Search for the cell housing the specified text and yield its (X, Y) center coordinate. 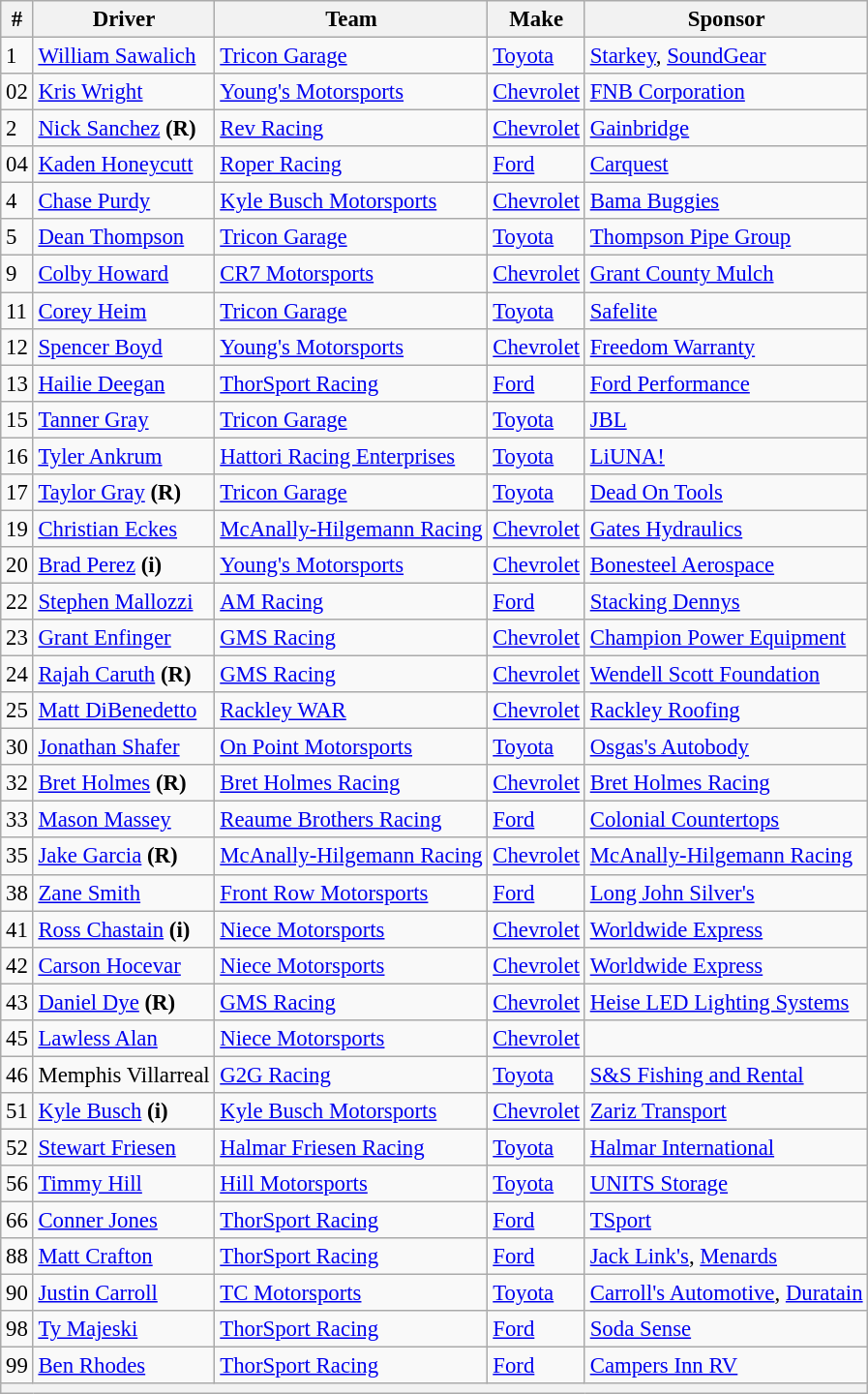
02 (17, 92)
G2G Racing (351, 1075)
JBL (726, 419)
Corey Heim (124, 311)
Long John Silver's (726, 893)
99 (17, 1366)
Taylor Gray (R) (124, 493)
42 (17, 965)
12 (17, 347)
CR7 Motorsports (351, 274)
04 (17, 165)
Bama Buggies (726, 201)
Safelite (726, 311)
TC Motorsports (351, 1293)
35 (17, 857)
Zane Smith (124, 893)
Conner Jones (124, 1221)
Hattori Racing Enterprises (351, 456)
52 (17, 1147)
98 (17, 1329)
30 (17, 747)
Team (351, 19)
Colonial Countertops (726, 820)
Christian Eckes (124, 529)
Starkey, SoundGear (726, 56)
Heise LED Lighting Systems (726, 1002)
UNITS Storage (726, 1184)
Soda Sense (726, 1329)
Matt Crafton (124, 1257)
AM Racing (351, 601)
56 (17, 1184)
24 (17, 675)
45 (17, 1039)
16 (17, 456)
88 (17, 1257)
Rackley Roofing (726, 711)
Wendell Scott Foundation (726, 675)
23 (17, 638)
Ty Majeski (124, 1329)
Spencer Boyd (124, 347)
Dead On Tools (726, 493)
FNB Corporation (726, 92)
Mason Massey (124, 820)
46 (17, 1075)
15 (17, 419)
Halmar International (726, 1147)
Zariz Transport (726, 1111)
Ross Chastain (i) (124, 929)
Carson Hocevar (124, 965)
19 (17, 529)
Dean Thompson (124, 237)
Thompson Pipe Group (726, 237)
Tyler Ankrum (124, 456)
43 (17, 1002)
Ben Rhodes (124, 1366)
Hailie Deegan (124, 383)
Osgas's Autobody (726, 747)
Grant Enfinger (124, 638)
32 (17, 783)
66 (17, 1221)
Stewart Friesen (124, 1147)
25 (17, 711)
Roper Racing (351, 165)
On Point Motorsports (351, 747)
Campers Inn RV (726, 1366)
Gainbridge (726, 129)
20 (17, 565)
Rev Racing (351, 129)
Nick Sanchez (R) (124, 129)
Jake Garcia (R) (124, 857)
Kaden Honeycutt (124, 165)
Timmy Hill (124, 1184)
Jack Link's, Menards (726, 1257)
Gates Hydraulics (726, 529)
Daniel Dye (R) (124, 1002)
Kris Wright (124, 92)
Stephen Mallozzi (124, 601)
Bonesteel Aerospace (726, 565)
Halmar Friesen Racing (351, 1147)
9 (17, 274)
Carroll's Automotive, Duratain (726, 1293)
Justin Carroll (124, 1293)
LiUNA! (726, 456)
S&S Fishing and Rental (726, 1075)
1 (17, 56)
# (17, 19)
Freedom Warranty (726, 347)
Sponsor (726, 19)
41 (17, 929)
38 (17, 893)
Hill Motorsports (351, 1184)
13 (17, 383)
Ford Performance (726, 383)
William Sawalich (124, 56)
Tanner Gray (124, 419)
4 (17, 201)
Champion Power Equipment (726, 638)
Kyle Busch (i) (124, 1111)
Jonathan Shafer (124, 747)
Front Row Motorsports (351, 893)
TSport (726, 1221)
33 (17, 820)
Chase Purdy (124, 201)
Memphis Villarreal (124, 1075)
Rackley WAR (351, 711)
Matt DiBenedetto (124, 711)
Lawless Alan (124, 1039)
Stacking Dennys (726, 601)
Reaume Brothers Racing (351, 820)
Colby Howard (124, 274)
51 (17, 1111)
90 (17, 1293)
2 (17, 129)
11 (17, 311)
Make (536, 19)
22 (17, 601)
Driver (124, 19)
Rajah Caruth (R) (124, 675)
Carquest (726, 165)
5 (17, 237)
Grant County Mulch (726, 274)
17 (17, 493)
Brad Perez (i) (124, 565)
Bret Holmes (R) (124, 783)
